Return (X, Y) of the center of cell containing provided text 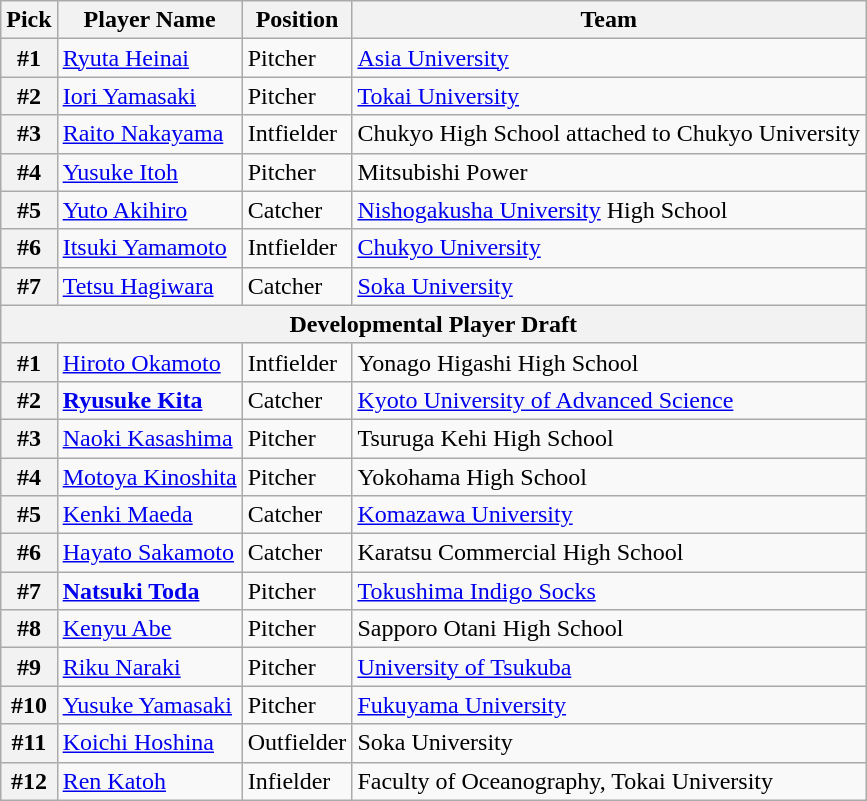
Developmental Player Draft (434, 324)
Infielder (297, 781)
#12 (29, 781)
#10 (29, 705)
Yusuke Itoh (150, 172)
Yokohama High School (609, 477)
#9 (29, 667)
Itsuki Yamamoto (150, 248)
Nishogakusha University High School (609, 210)
#11 (29, 743)
Outfielder (297, 743)
Yonago Higashi High School (609, 362)
Iori Yamasaki (150, 96)
Natsuki Toda (150, 591)
Motoya Kinoshita (150, 477)
Chukyo High School attached to Chukyo University (609, 134)
Tetsu Hagiwara (150, 286)
University of Tsukuba (609, 667)
Ren Katoh (150, 781)
Koichi Hoshina (150, 743)
Tokushima Indigo Socks (609, 591)
Naoki Kasashima (150, 438)
Kenki Maeda (150, 515)
Yusuke Yamasaki (150, 705)
Hayato Sakamoto (150, 553)
Ryuta Heinai (150, 58)
#8 (29, 629)
Faculty of Oceanography, Tokai University (609, 781)
Chukyo University (609, 248)
Tokai University (609, 96)
Kyoto University of Advanced Science (609, 400)
Pick (29, 20)
Komazawa University (609, 515)
Ryusuke Kita (150, 400)
Riku Naraki (150, 667)
Tsuruga Kehi High School (609, 438)
Player Name (150, 20)
Position (297, 20)
Mitsubishi Power (609, 172)
Team (609, 20)
Yuto Akihiro (150, 210)
Hiroto Okamoto (150, 362)
Fukuyama University (609, 705)
Sapporo Otani High School (609, 629)
Asia University (609, 58)
Raito Nakayama (150, 134)
Kenyu Abe (150, 629)
Karatsu Commercial High School (609, 553)
